Determine the (x, y) coordinate at the center of the cell enclosing the given text.  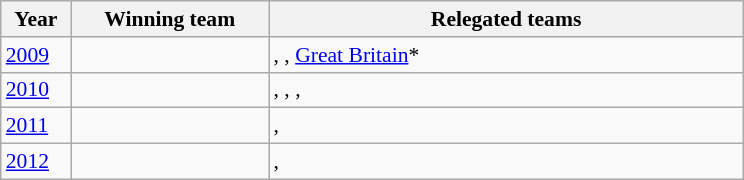
2012 (36, 162)
2011 (36, 126)
, , , (506, 90)
2009 (36, 55)
Relegated teams (506, 19)
Winning team (170, 19)
2010 (36, 90)
, , Great Britain* (506, 55)
Year (36, 19)
